For the text-containing cell, return its midpoint in [x, y] coordinate format. 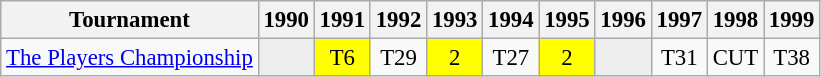
1996 [623, 20]
1991 [342, 20]
T27 [511, 58]
T29 [398, 58]
1995 [567, 20]
T31 [679, 58]
1994 [511, 20]
T6 [342, 58]
1999 [792, 20]
1997 [679, 20]
T38 [792, 58]
CUT [735, 58]
Tournament [130, 20]
1990 [286, 20]
1993 [455, 20]
1992 [398, 20]
1998 [735, 20]
The Players Championship [130, 58]
